Return (x, y) of the center of cell containing provided text 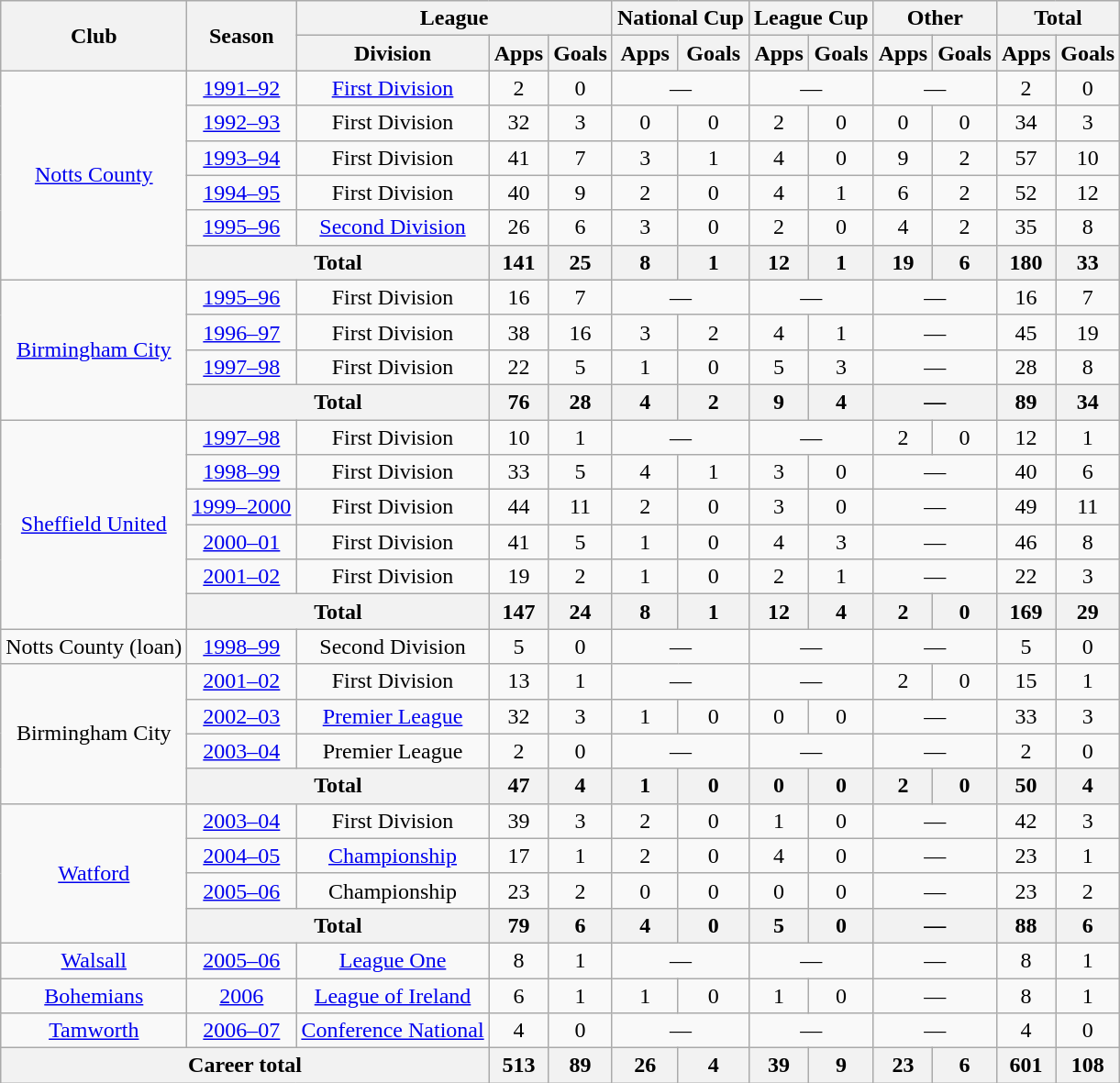
38 (518, 332)
League Cup (811, 18)
50 (1026, 786)
29 (1088, 612)
Season (242, 36)
League of Ireland (393, 995)
141 (518, 262)
49 (1026, 507)
44 (518, 507)
169 (1026, 612)
180 (1026, 262)
15 (1026, 681)
Club (94, 36)
1991–92 (242, 88)
1999–2000 (242, 507)
25 (581, 262)
League One (393, 960)
1993–94 (242, 158)
35 (1026, 227)
147 (518, 612)
57 (1026, 158)
79 (518, 925)
Tamworth (94, 1031)
2004–05 (242, 856)
513 (518, 1066)
Career total (245, 1066)
601 (1026, 1066)
45 (1026, 332)
76 (518, 402)
2006–07 (242, 1031)
National Cup (681, 18)
League (454, 18)
Other (935, 18)
17 (518, 856)
42 (1026, 821)
2006 (242, 995)
Conference National (393, 1031)
108 (1088, 1066)
24 (581, 612)
2002–03 (242, 716)
1992–93 (242, 123)
Bohemians (94, 995)
Notts County (loan) (94, 646)
Walsall (94, 960)
2000–01 (242, 542)
1996–97 (242, 332)
13 (518, 681)
Notts County (94, 175)
47 (518, 786)
46 (1026, 542)
1994–95 (242, 193)
52 (1026, 193)
Division (393, 53)
Sheffield United (94, 525)
Watford (94, 873)
88 (1026, 925)
